Output the [x, y] coordinate of the center of the cell containing the given text.  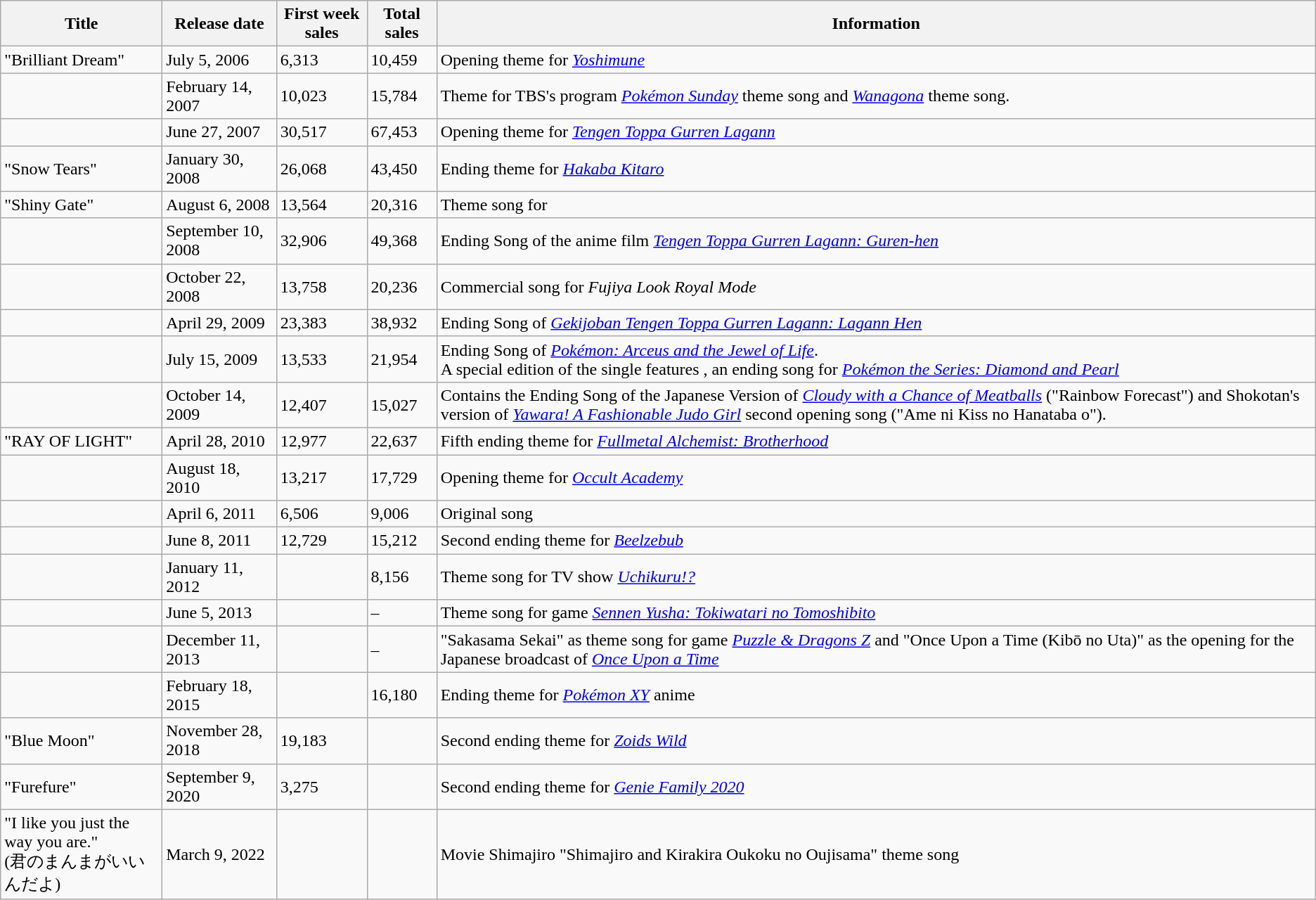
Ending theme for Hakaba Kitaro [876, 169]
26,068 [322, 169]
15,027 [402, 405]
Fifth ending theme for Fullmetal Alchemist: Brotherhood [876, 441]
13,564 [322, 205]
15,212 [402, 541]
Commercial song for Fujiya Look Royal Mode [876, 287]
32,906 [322, 240]
43,450 [402, 169]
15,784 [402, 96]
Information [876, 24]
"Brilliant Dream" [82, 60]
June 5, 2013 [219, 613]
"RAY OF LIGHT" [82, 441]
October 22, 2008 [219, 287]
Original song [876, 514]
Second ending theme for Genie Family 2020 [876, 786]
16,180 [402, 695]
Total sales [402, 24]
Title [82, 24]
13,217 [322, 477]
Theme song for [876, 205]
October 14, 2009 [219, 405]
Opening theme for Occult Academy [876, 477]
38,932 [402, 323]
19,183 [322, 741]
February 14, 2007 [219, 96]
30,517 [322, 132]
July 15, 2009 [219, 359]
June 8, 2011 [219, 541]
10,459 [402, 60]
49,368 [402, 240]
12,729 [322, 541]
January 11, 2012 [219, 577]
20,236 [402, 287]
13,533 [322, 359]
13,758 [322, 287]
April 28, 2010 [219, 441]
Release date [219, 24]
Theme song for TV show Uchikuru!? [876, 577]
"Furefure" [82, 786]
17,729 [402, 477]
Ending theme for Pokémon XY anime [876, 695]
8,156 [402, 577]
21,954 [402, 359]
November 28, 2018 [219, 741]
June 27, 2007 [219, 132]
10,023 [322, 96]
January 30, 2008 [219, 169]
Ending Song of Gekijoban Tengen Toppa Gurren Lagann: Lagann Hen [876, 323]
"Snow Tears" [82, 169]
August 18, 2010 [219, 477]
9,006 [402, 514]
July 5, 2006 [219, 60]
Opening theme for Tengen Toppa Gurren Lagann [876, 132]
April 29, 2009 [219, 323]
23,383 [322, 323]
Theme for TBS's program Pokémon Sunday theme song and Wanagona theme song. [876, 96]
6,506 [322, 514]
Movie Shimajiro "Shimajiro and Kirakira Oukoku no Oujisama" theme song [876, 854]
First week sales [322, 24]
September 9, 2020 [219, 786]
September 10, 2008 [219, 240]
December 11, 2013 [219, 650]
Ending Song of the anime film Tengen Toppa Gurren Lagann: Guren-hen [876, 240]
"I like you just the way you are."(君のまんまがいいんだよ) [82, 854]
April 6, 2011 [219, 514]
Second ending theme for Zoids Wild [876, 741]
6,313 [322, 60]
Second ending theme for Beelzebub [876, 541]
Theme song for game Sennen Yusha: Tokiwatari no Tomoshibito [876, 613]
20,316 [402, 205]
12,977 [322, 441]
Opening theme for Yoshimune [876, 60]
22,637 [402, 441]
67,453 [402, 132]
12,407 [322, 405]
August 6, 2008 [219, 205]
"Blue Moon" [82, 741]
"Shiny Gate" [82, 205]
3,275 [322, 786]
March 9, 2022 [219, 854]
February 18, 2015 [219, 695]
